Determine the (x, y) coordinate at the center of the cell enclosing the given text.  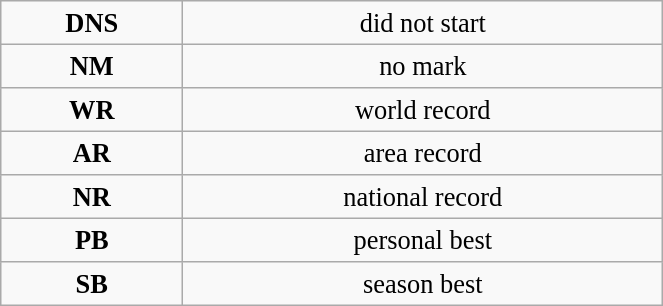
season best (423, 284)
NR (92, 197)
personal best (423, 240)
world record (423, 109)
area record (423, 153)
did not start (423, 22)
SB (92, 284)
NM (92, 66)
WR (92, 109)
no mark (423, 66)
AR (92, 153)
national record (423, 197)
PB (92, 240)
DNS (92, 22)
